Locate the cell with the specified text and output its (x, y) center coordinate. 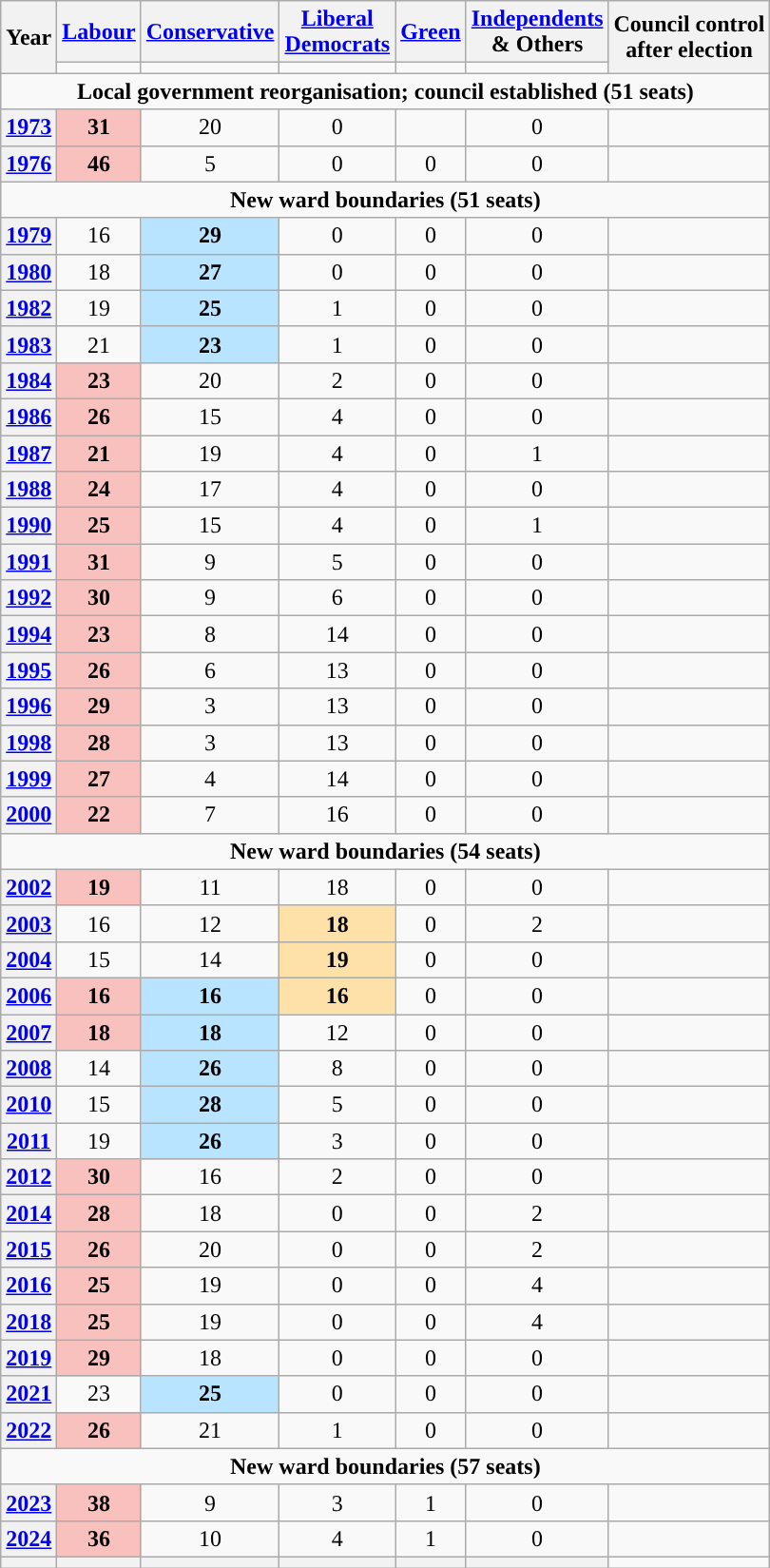
Liberal Democrats (337, 32)
1976 (29, 164)
2014 (29, 1213)
1982 (29, 308)
1973 (29, 127)
Green (432, 32)
1991 (29, 562)
1979 (29, 236)
1983 (29, 344)
2000 (29, 815)
2023 (29, 1502)
2004 (29, 959)
2019 (29, 1358)
2016 (29, 1286)
1980 (29, 272)
1999 (29, 779)
2022 (29, 1430)
1988 (29, 490)
New ward boundaries (51 seats) (386, 200)
7 (210, 815)
38 (99, 1502)
Council controlafter election (689, 37)
Year (29, 37)
22 (99, 815)
New ward boundaries (57 seats) (386, 1466)
1996 (29, 707)
1990 (29, 526)
1994 (29, 634)
2007 (29, 1032)
2015 (29, 1249)
2002 (29, 887)
New ward boundaries (54 seats) (386, 851)
1984 (29, 380)
Labour (99, 32)
2024 (29, 1539)
2003 (29, 923)
2008 (29, 1069)
2006 (29, 996)
Local government reorganisation; council established (51 seats) (386, 91)
1992 (29, 598)
2012 (29, 1177)
1987 (29, 454)
2018 (29, 1322)
1995 (29, 670)
2011 (29, 1141)
1998 (29, 743)
10 (210, 1539)
2021 (29, 1394)
Conservative (210, 32)
46 (99, 164)
17 (210, 490)
24 (99, 490)
2010 (29, 1105)
Independents& Others (537, 32)
36 (99, 1539)
11 (210, 887)
1986 (29, 416)
